Scan for the cell matching the given text and deliver its [X, Y] coordinate at center. 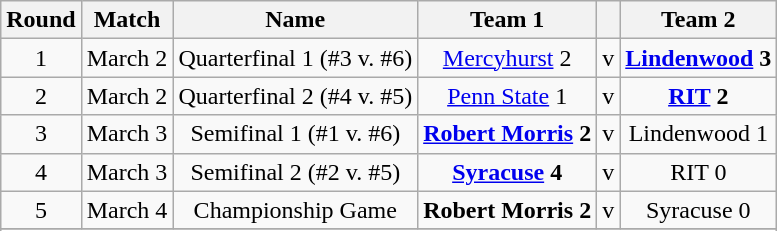
Quarterfinal 1 (#3 v. #6) [296, 58]
Lindenwood 3 [698, 58]
Team 1 [508, 20]
Championship Game [296, 210]
Syracuse 4 [508, 172]
Round [41, 20]
Lindenwood 1 [698, 134]
Mercyhurst 2 [508, 58]
March 4 [127, 210]
5 [41, 210]
Semifinal 1 (#1 v. #6) [296, 134]
2 [41, 96]
Semifinal 2 (#2 v. #5) [296, 172]
3 [41, 134]
RIT 0 [698, 172]
Match [127, 20]
Quarterfinal 2 (#4 v. #5) [296, 96]
RIT 2 [698, 96]
Syracuse 0 [698, 210]
Name [296, 20]
Penn State 1 [508, 96]
1 [41, 58]
4 [41, 172]
Team 2 [698, 20]
